Identify which cell holds the provided text, then report its (X, Y) central coordinate. 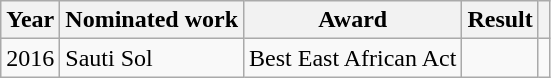
2016 (30, 58)
Nominated work (152, 20)
Award (353, 20)
Year (30, 20)
Best East African Act (353, 58)
Result (500, 20)
Sauti Sol (152, 58)
